Capture the cell that displays the provided text and extract its [x, y] central coordinate. 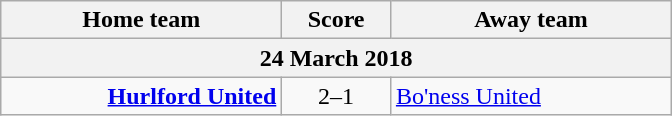
2–1 [336, 96]
Score [336, 20]
24 March 2018 [336, 58]
Home team [142, 20]
Away team [530, 20]
Bo'ness United [530, 96]
Hurlford United [142, 96]
